Find where the given text appears and provide that cell's center as (X, Y) coordinate. 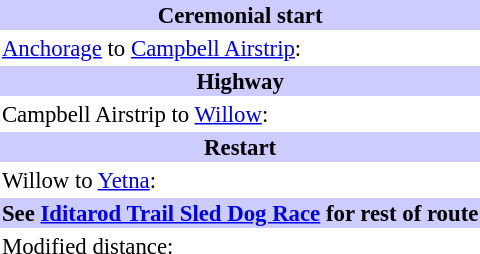
Anchorage to Campbell Airstrip: (240, 48)
Highway (240, 81)
See Iditarod Trail Sled Dog Race for rest of route (240, 213)
Willow to Yetna: (240, 180)
Restart (240, 147)
Campbell Airstrip to Willow: (240, 114)
Ceremonial start (240, 15)
